Return (X, Y) of the center of cell containing provided text 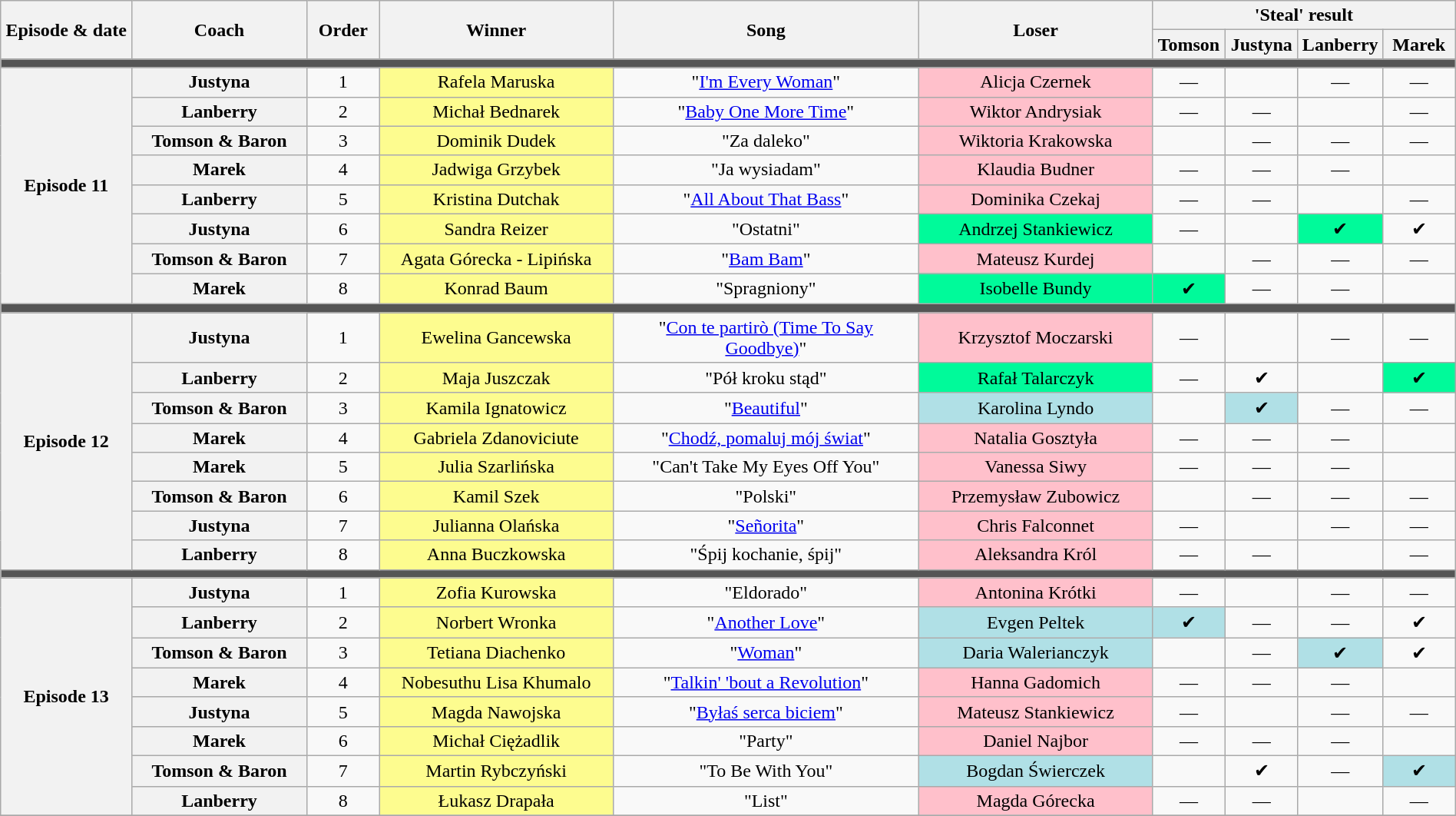
Bogdan Świerczek (1036, 771)
"Ostatni" (766, 229)
Konrad Baum (496, 289)
"List" (766, 801)
"Woman" (766, 653)
Ewelina Gancewska (496, 337)
"I'm Every Woman" (766, 82)
"Ja wysiadam" (766, 170)
'Steal' result (1304, 15)
Tetiana Diachenko (496, 653)
Mateusz Stankiewicz (1036, 712)
Zofia Kurowska (496, 592)
"To Be With You" (766, 771)
Maja Juszczak (496, 378)
Anna Buczkowska (496, 555)
Krzysztof Moczarski (1036, 337)
Wiktor Andrysiak (1036, 111)
Julianna Olańska (496, 526)
Gabriela Zdanoviciute (496, 438)
Michał Bednarek (496, 111)
Hanna Gadomich (1036, 682)
Episode 11 (66, 186)
Coach (220, 30)
"Polski" (766, 496)
Daria Walerianczyk (1036, 653)
Order (342, 30)
Magda Nawojska (496, 712)
Wiktoria Krakowska (1036, 141)
"Baby One More Time" (766, 111)
Vanessa Siwy (1036, 467)
Kamila Ignatowicz (496, 408)
Klaudia Budner (1036, 170)
"Eldorado" (766, 592)
"Señorita" (766, 526)
Dominik Dudek (496, 141)
Isobelle Bundy (1036, 289)
Przemysław Zubowicz (1036, 496)
Chris Falconnet (1036, 526)
Aleksandra Król (1036, 555)
Dominika Czekaj (1036, 199)
Mateusz Kurdej (1036, 259)
Karolina Lyndo (1036, 408)
Antonina Krótki (1036, 592)
Kristina Dutchak (496, 199)
"All About That Bass" (766, 199)
"Party" (766, 741)
Jadwiga Grzybek (496, 170)
Daniel Najbor (1036, 741)
Rafela Maruska (496, 82)
"Za daleko" (766, 141)
Episode & date (66, 30)
"Spragniony" (766, 289)
Winner (496, 30)
"Another Love" (766, 622)
Sandra Reizer (496, 229)
Episode 12 (66, 440)
"Chodź, pomaluj mój świat" (766, 438)
Michał Ciężadlik (496, 741)
Song (766, 30)
"Talkin' 'bout a Revolution" (766, 682)
Andrzej Stankiewicz (1036, 229)
Alicja Czernek (1036, 82)
"Byłaś serca biciem" (766, 712)
Magda Górecka (1036, 801)
"Pół kroku stąd" (766, 378)
Nobesuthu Lisa Khumalo (496, 682)
Evgen Peltek (1036, 622)
Tomson (1189, 45)
Martin Rybczyński (496, 771)
Rafał Talarczyk (1036, 378)
"Śpij kochanie, śpij" (766, 555)
Loser (1036, 30)
Episode 13 (66, 696)
"Beautiful" (766, 408)
Julia Szarlińska (496, 467)
"Con te partirò (Time To Say Goodbye)" (766, 337)
Agata Górecka - Lipińska (496, 259)
Kamil Szek (496, 496)
Natalia Gosztyła (1036, 438)
"Can't Take My Eyes Off You" (766, 467)
"Bam Bam" (766, 259)
Łukasz Drapała (496, 801)
Norbert Wronka (496, 622)
